Find where the given text appears and provide that cell's center as [x, y] coordinate. 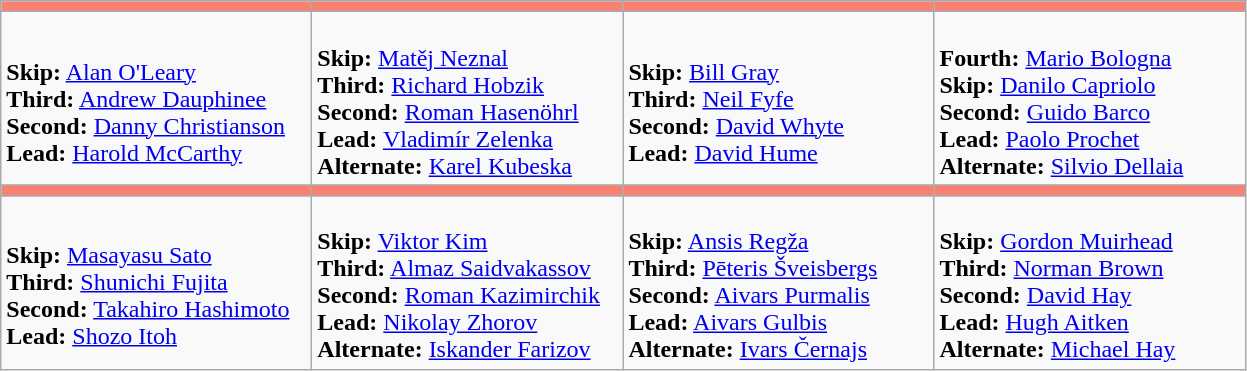
Skip: Viktor Kim Third: Almaz Saidvakassov Second: Roman Kazimirchik Lead: Nikolay Zhorov Alternate: Iskander Farizov [468, 282]
Skip: Masayasu Sato Third: Shunichi Fujita Second: Takahiro Hashimoto Lead: Shozo Itoh [156, 282]
Skip: Bill Gray Third: Neil Fyfe Second: David Whyte Lead: David Hume [778, 98]
Fourth: Mario Bologna Skip: Danilo Capriolo Second: Guido Barco Lead: Paolo Prochet Alternate: Silvio Dellaia [1090, 98]
Skip: Gordon Muirhead Third: Norman Brown Second: David Hay Lead: Hugh Aitken Alternate: Michael Hay [1090, 282]
Skip: Matěj Neznal Third: Richard Hobzik Second: Roman Hasenöhrl Lead: Vladimír Zelenka Alternate: Karel Kubeska [468, 98]
Skip: Ansis Regža Third: Pēteris Šveisbergs Second: Aivars Purmalis Lead: Aivars Gulbis Alternate: Ivars Černajs [778, 282]
Skip: Alan O'Leary Third: Andrew Dauphinee Second: Danny Christianson Lead: Harold McCarthy [156, 98]
